Scan for the cell matching the given text and deliver its (x, y) coordinate at center. 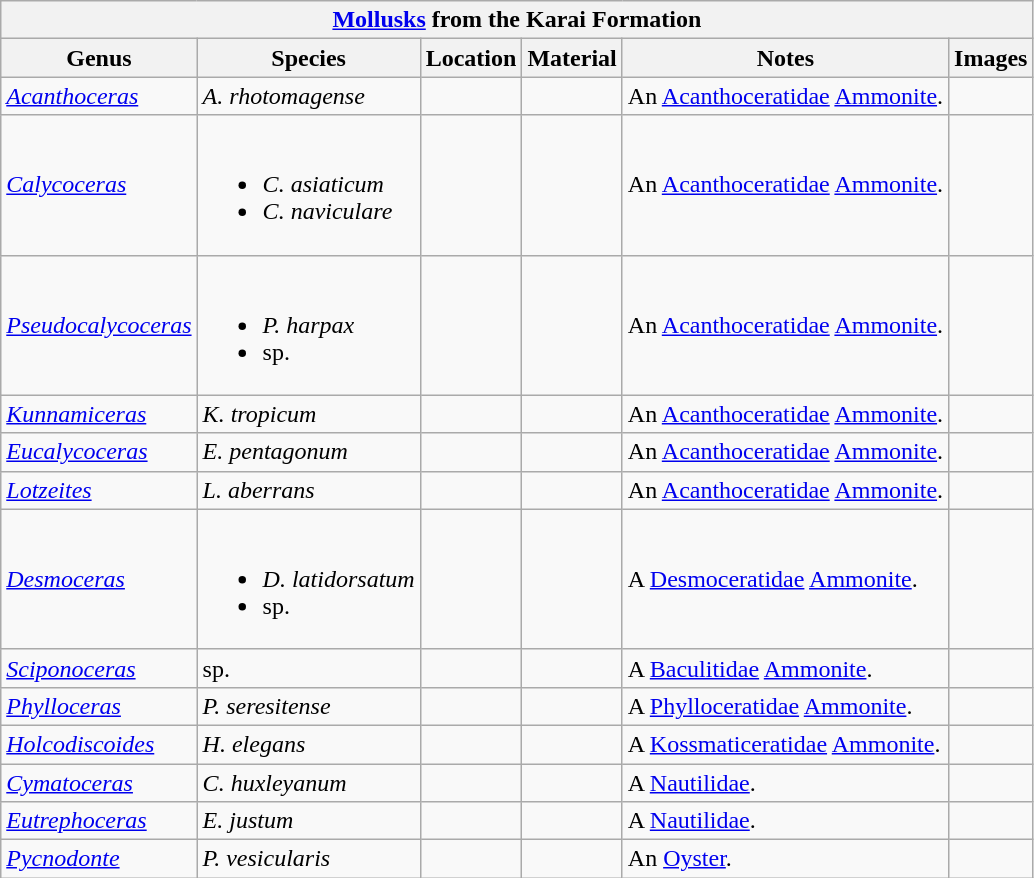
Kunnamiceras (99, 414)
An Oyster. (785, 859)
Sciponoceras (99, 668)
Genus (99, 58)
A Desmoceratidae Ammonite. (785, 579)
Eucalycoceras (99, 452)
Material (572, 58)
Pycnodonte (99, 859)
L. aberrans (308, 490)
Eutrephoceras (99, 821)
C. asiaticumC. naviculare (308, 185)
P. vesicularis (308, 859)
E. pentagonum (308, 452)
Notes (785, 58)
C. huxleyanum (308, 783)
sp. (308, 668)
Holcodiscoides (99, 744)
A. rhotomagense (308, 96)
Phylloceras (99, 706)
Mollusks from the Karai Formation (517, 20)
A Kossmaticeratidae Ammonite. (785, 744)
K. tropicum (308, 414)
Acanthoceras (99, 96)
H. elegans (308, 744)
Images (991, 58)
Cymatoceras (99, 783)
Lotzeites (99, 490)
Pseudocalycoceras (99, 325)
P. seresitense (308, 706)
D. latidorsatumsp. (308, 579)
P. harpaxsp. (308, 325)
Location (471, 58)
Calycoceras (99, 185)
Species (308, 58)
Desmoceras (99, 579)
A Phylloceratidae Ammonite. (785, 706)
A Baculitidae Ammonite. (785, 668)
E. justum (308, 821)
